Extract the [x, y] coordinate from the center of the cell holding the provided text.  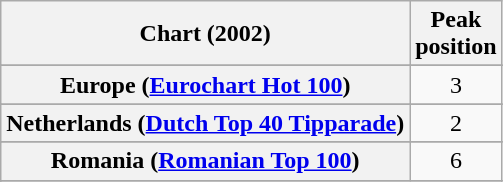
6 [456, 161]
Romania (Romanian Top 100) [206, 161]
Peakposition [456, 34]
Netherlands (Dutch Top 40 Tipparade) [206, 123]
Chart (2002) [206, 34]
2 [456, 123]
Europe (Eurochart Hot 100) [206, 85]
3 [456, 85]
